Find where the given text appears and provide that cell's center as [x, y] coordinate. 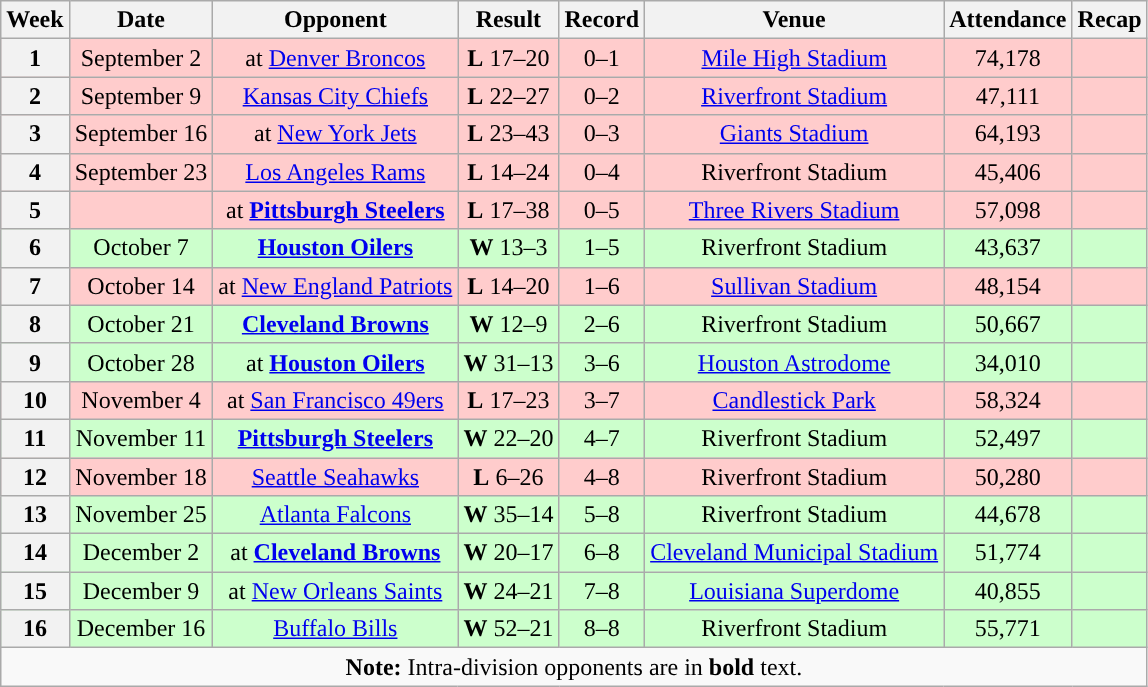
58,324 [1008, 400]
Houston Astrodome [794, 362]
September 23 [141, 172]
7–8 [602, 591]
Houston Oilers [336, 248]
15 [35, 591]
40,855 [1008, 591]
Kansas City Chiefs [336, 96]
W 22–20 [508, 438]
L 14–20 [508, 286]
50,280 [1008, 477]
4–8 [602, 477]
Cleveland Browns [336, 324]
November 18 [141, 477]
5 [35, 210]
Louisiana Superdome [794, 591]
4–7 [602, 438]
52,497 [1008, 438]
October 21 [141, 324]
5–8 [602, 515]
Cleveland Municipal Stadium [794, 553]
October 28 [141, 362]
Mile High Stadium [794, 58]
64,193 [1008, 134]
at Denver Broncos [336, 58]
W 13–3 [508, 248]
at Pittsburgh Steelers [336, 210]
10 [35, 400]
9 [35, 362]
50,667 [1008, 324]
Candlestick Park [794, 400]
3 [35, 134]
December 2 [141, 553]
Three Rivers Stadium [794, 210]
Opponent [336, 20]
September 2 [141, 58]
12 [35, 477]
Record [602, 20]
Giants Stadium [794, 134]
3–7 [602, 400]
W 31–13 [508, 362]
1 [35, 58]
at New England Patriots [336, 286]
0–3 [602, 134]
51,774 [1008, 553]
Venue [794, 20]
L 17–23 [508, 400]
55,771 [1008, 629]
at New Orleans Saints [336, 591]
Date [141, 20]
L 23–43 [508, 134]
2 [35, 96]
1–6 [602, 286]
45,406 [1008, 172]
Buffalo Bills [336, 629]
W 20–17 [508, 553]
October 14 [141, 286]
September 9 [141, 96]
Attendance [1008, 20]
Week [35, 20]
L 14–24 [508, 172]
13 [35, 515]
Recap [1110, 20]
at Cleveland Browns [336, 553]
74,178 [1008, 58]
at Houston Oilers [336, 362]
W 24–21 [508, 591]
16 [35, 629]
W 52–21 [508, 629]
L 22–27 [508, 96]
November 25 [141, 515]
L 17–38 [508, 210]
Sullivan Stadium [794, 286]
0–4 [602, 172]
8 [35, 324]
8–8 [602, 629]
44,678 [1008, 515]
W 12–9 [508, 324]
0–5 [602, 210]
2–6 [602, 324]
Los Angeles Rams [336, 172]
0–1 [602, 58]
Pittsburgh Steelers [336, 438]
6 [35, 248]
43,637 [1008, 248]
7 [35, 286]
57,098 [1008, 210]
Result [508, 20]
L 6–26 [508, 477]
at San Francisco 49ers [336, 400]
47,111 [1008, 96]
14 [35, 553]
1–5 [602, 248]
Note: Intra-division opponents are in bold text. [574, 667]
Atlanta Falcons [336, 515]
October 7 [141, 248]
W 35–14 [508, 515]
0–2 [602, 96]
December 16 [141, 629]
September 16 [141, 134]
November 11 [141, 438]
4 [35, 172]
11 [35, 438]
6–8 [602, 553]
December 9 [141, 591]
34,010 [1008, 362]
Seattle Seahawks [336, 477]
at New York Jets [336, 134]
L 17–20 [508, 58]
November 4 [141, 400]
48,154 [1008, 286]
3–6 [602, 362]
